Locate the cell with the specified text and output its [x, y] center coordinate. 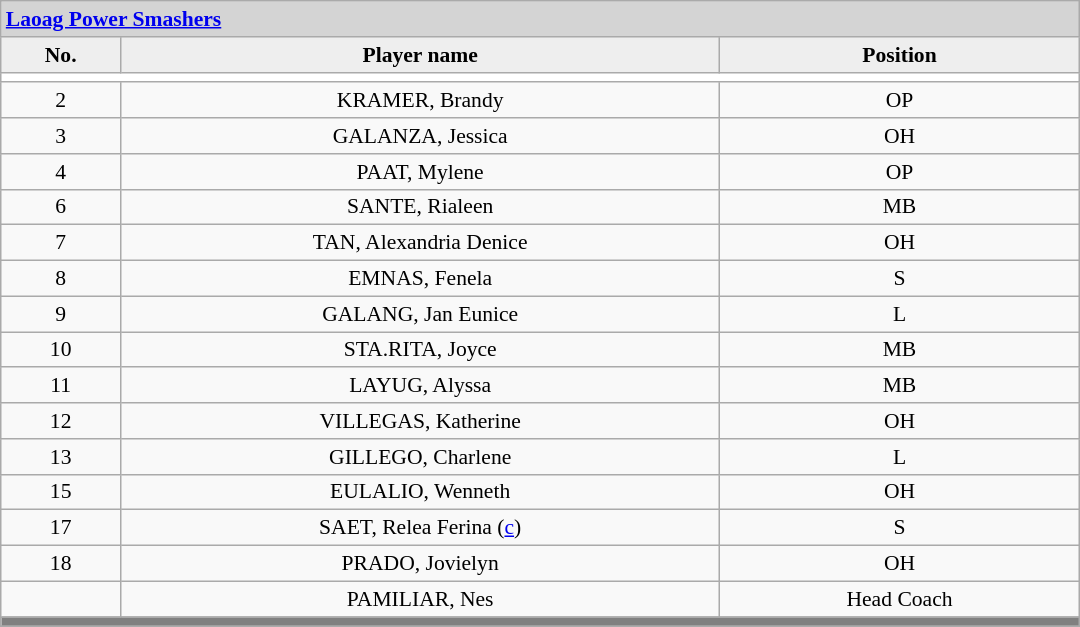
PRADO, Jovielyn [420, 564]
6 [61, 207]
LAYUG, Alyssa [420, 386]
STA.RITA, Joyce [420, 350]
4 [61, 172]
No. [61, 55]
GILLEGO, Charlene [420, 457]
12 [61, 421]
2 [61, 101]
EMNAS, Fenela [420, 279]
PAMILIAR, Nes [420, 599]
SANTE, Rialeen [420, 207]
Head Coach [900, 599]
8 [61, 279]
SAET, Relea Ferina (c) [420, 528]
GALANG, Jan Eunice [420, 314]
9 [61, 314]
7 [61, 243]
PAAT, Mylene [420, 172]
17 [61, 528]
13 [61, 457]
11 [61, 386]
KRAMER, Brandy [420, 101]
10 [61, 350]
15 [61, 492]
18 [61, 564]
3 [61, 136]
Laoag Power Smashers [540, 19]
EULALIO, Wenneth [420, 492]
Player name [420, 55]
Position [900, 55]
TAN, Alexandria Denice [420, 243]
GALANZA, Jessica [420, 136]
VILLEGAS, Katherine [420, 421]
